Return the [x, y] coordinate for the center point of the cell that contains the specified text.  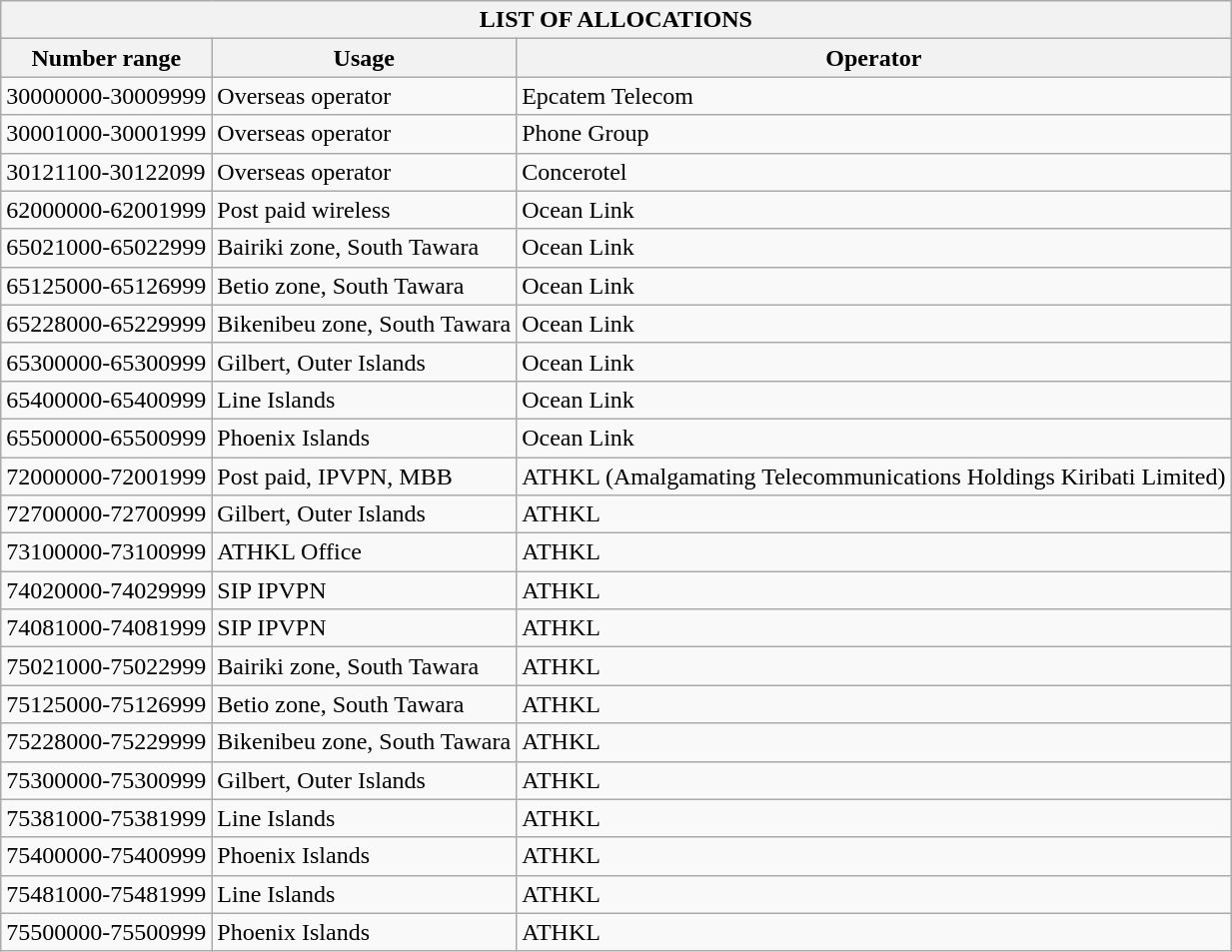
65125000-65126999 [106, 286]
62000000-62001999 [106, 210]
75300000-75300999 [106, 780]
ATHKL (Amalgamating Telecommunications Holdings Kiribati Limited) [873, 476]
75381000-75381999 [106, 818]
30121100-30122099 [106, 172]
75400000-75400999 [106, 856]
75500000-75500999 [106, 932]
65500000-65500999 [106, 438]
ATHKL Office [364, 552]
Concerotel [873, 172]
Post paid, IPVPN, MBB [364, 476]
Number range [106, 58]
Post paid wireless [364, 210]
72700000-72700999 [106, 514]
65300000-65300999 [106, 362]
30001000-30001999 [106, 134]
72000000-72001999 [106, 476]
30000000-30009999 [106, 96]
65400000-65400999 [106, 400]
65228000-65229999 [106, 324]
75021000-75022999 [106, 666]
73100000-73100999 [106, 552]
74081000-74081999 [106, 628]
Operator [873, 58]
65021000-65022999 [106, 248]
Epcatem Telecom [873, 96]
Phone Group [873, 134]
74020000-74029999 [106, 590]
75481000-75481999 [106, 894]
75125000-75126999 [106, 704]
75228000-75229999 [106, 742]
Usage [364, 58]
LIST OF ALLOCATIONS [616, 20]
